Find where the given text appears and provide that cell's center as [x, y] coordinate. 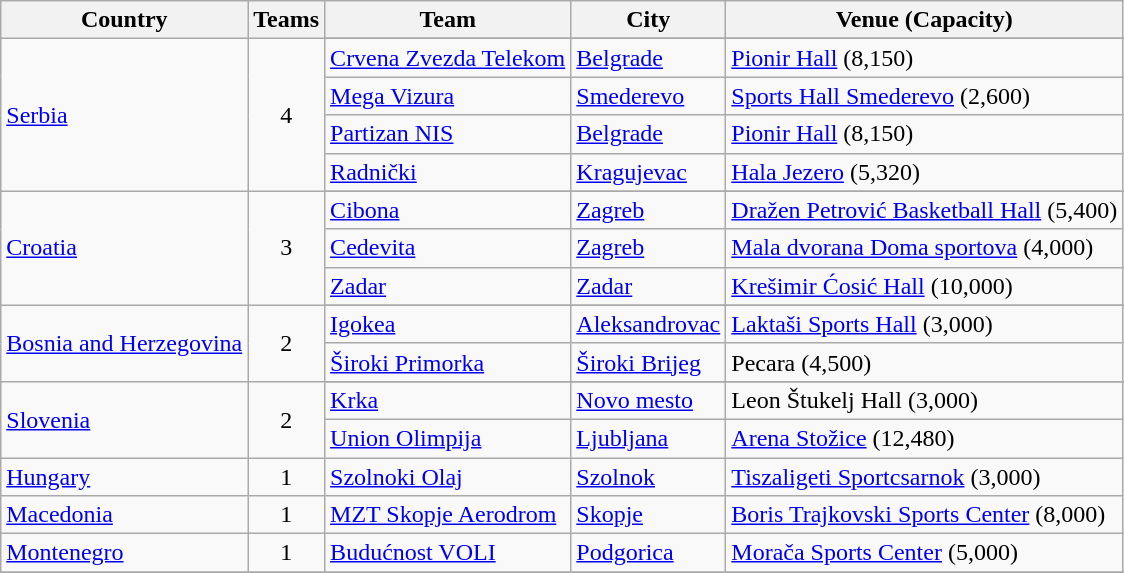
MZT Skopje Aerodrom [448, 515]
Kragujevac [648, 172]
Teams [286, 20]
Široki Brijeg [648, 362]
Tiszaligeti Sportcsarnok (3,000) [924, 477]
Novo mesto [648, 400]
Croatia [124, 248]
Szolnok [648, 477]
Union Olimpija [448, 438]
Slovenia [124, 419]
Aleksandrovac [648, 324]
Boris Trajkovski Sports Center (8,000) [924, 515]
Budućnost VOLI [448, 553]
Arena Stožice (12,480) [924, 438]
Mega Vizura [448, 96]
Szolnoki Olaj [448, 477]
Bosnia and Herzegovina [124, 343]
Venue (Capacity) [924, 20]
Serbia [124, 115]
Krka [448, 400]
Macedonia [124, 515]
Smederevo [648, 96]
Hala Jezero (5,320) [924, 172]
Skopje [648, 515]
Hungary [124, 477]
City [648, 20]
Leon Štukelj Hall (3,000) [924, 400]
Široki Primorka [448, 362]
Dražen Petrović Basketball Hall (5,400) [924, 210]
Crvena Zvezda Telekom [448, 58]
Sports Hall Smederevo (2,600) [924, 96]
Radnički [448, 172]
4 [286, 115]
Team [448, 20]
Igokea [448, 324]
Cibona [448, 210]
Country [124, 20]
Cedevita [448, 248]
Podgorica [648, 553]
Mala dvorana Doma sportova (4,000) [924, 248]
Laktaši Sports Hall (3,000) [924, 324]
Partizan NIS [448, 134]
Montenegro [124, 553]
Morača Sports Center (5,000) [924, 553]
Ljubljana [648, 438]
Krešimir Ćosić Hall (10,000) [924, 286]
Pecara (4,500) [924, 362]
3 [286, 248]
